Determine the [x, y] coordinate at the center of the cell enclosing the given text.  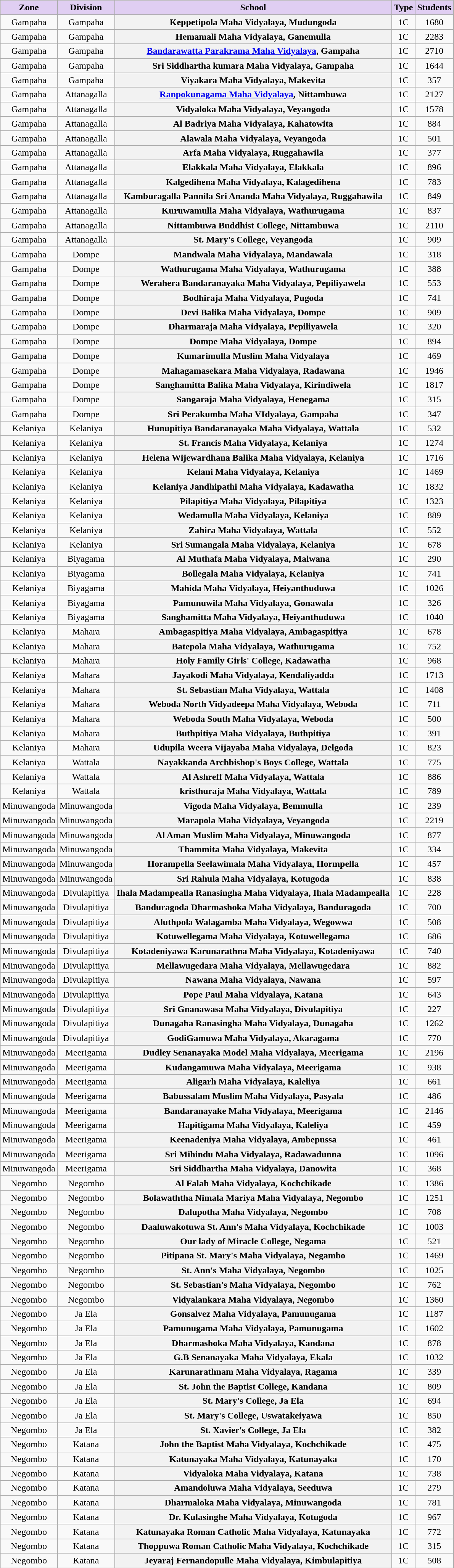
Bandarawatta Parakrama Maha Vidyalaya, Gampaha [253, 51]
2219 [434, 820]
Mellawugedara Maha Vidyalaya, Mellawugedara [253, 966]
Karunarathnam Maha Vidyalaya, Ragama [253, 1372]
Kelaniya Jandhipathi Maha Vidyalaya, Kadawatha [253, 487]
838 [434, 878]
1386 [434, 1183]
Zahira Maha Vidyalaya, Wattala [253, 530]
Dharmashoka Maha Vidyalaya, Kandana [253, 1343]
Kudangamuwa Maha Vidyalaya, Meerigama [253, 1067]
2283 [434, 37]
896 [434, 167]
Vidyaloka Maha Vidyalaya, Veyangoda [253, 109]
239 [434, 806]
228 [434, 893]
Nawana Maha Vidyalaya, Nawana [253, 980]
1578 [434, 109]
475 [434, 1444]
772 [434, 1531]
334 [434, 849]
Bolawaththa Nimala Mariya Maha Vidyalaya, Negombo [253, 1198]
Bodhiraja Maha Vidyalaya, Pugoda [253, 298]
Arfa Maha Vidyalaya, Ruggahawila [253, 153]
461 [434, 1140]
711 [434, 704]
1644 [434, 66]
Kotadeniyawa Karunarathna Maha Vidyalaya, Kotadeniyawa [253, 951]
597 [434, 980]
1713 [434, 675]
2710 [434, 51]
1032 [434, 1358]
809 [434, 1386]
Ranpokunagama Maha Vidyalaya, Nittambuwa [253, 95]
227 [434, 1009]
Viyakara Maha Vidyalaya, Makevita [253, 80]
Mahagamasekara Maha Vidyalaya, Radawana [253, 370]
Pamunuwila Maha Vidyalaya, Gonawala [253, 602]
Al Muthafa Maha Vidyalaya, Malwana [253, 559]
Sri Perakumba Maha VIdyalaya, Gampaha [253, 414]
Pamunugama Maha Vidyalaya, Pamunugama [253, 1328]
553 [434, 283]
Babussalam Muslim Maha Vidyalaya, Pasyala [253, 1096]
Amandoluwa Maha Vidyalaya, Seeduwa [253, 1488]
Weboda South Maha Vidyalaya, Weboda [253, 719]
1096 [434, 1154]
Al Ashreff Maha Vidyalaya, Wattala [253, 777]
1680 [434, 22]
Kalgedihena Maha Vidyalaya, Kalagedihena [253, 182]
1262 [434, 1023]
459 [434, 1125]
837 [434, 211]
Dunagaha Ranasingha Maha Vidyalaya, Dunagaha [253, 1023]
884 [434, 124]
Kotuwellegama Maha Vidyalaya, Kotuwellegama [253, 937]
457 [434, 864]
Buthpitiya Maha Vidyalaya, Buthpitiya [253, 733]
967 [434, 1517]
700 [434, 908]
643 [434, 994]
2146 [434, 1111]
968 [434, 661]
Al Falah Maha Vidyalaya, Kochchikade [253, 1183]
Banduragoda Dharmashoka Maha Vidyalaya, Banduragoda [253, 908]
501 [434, 138]
1832 [434, 487]
1187 [434, 1314]
Kumarimulla Muslim Maha Vidyalaya [253, 356]
Kelani Maha Vidyalaya, Kelaniya [253, 472]
326 [434, 602]
347 [434, 414]
878 [434, 1343]
St. Sebastian's Maha Vidyalaya, Negombo [253, 1285]
St. Mary's College, Veyangoda [253, 240]
290 [434, 559]
Pitipana St. Mary's Maha Vidyalaya, Negambo [253, 1256]
1323 [434, 501]
781 [434, 1502]
St. Sebastian Maha Vidyalaya, Wattala [253, 690]
Sanghamitta Balika Maha Vidyalaya, Kirindiwela [253, 385]
Weboda North Vidyadeepa Maha Vidyalaya, Weboda [253, 704]
Dharmaraja Maha Vidyalaya, Pepiliyawela [253, 327]
686 [434, 937]
kristhuraja Maha Vidyalaya, Wattala [253, 791]
391 [434, 733]
Hapitigama Maha Vidyalaya, Kaleliya [253, 1125]
770 [434, 1038]
Kuruwamulla Maha Vidyalaya, Wathurugama [253, 211]
1602 [434, 1328]
357 [434, 80]
Mandwala Maha Vidyalaya, Mandawala [253, 254]
Bollegala Maha Vidyalaya, Kelaniya [253, 574]
Jayakodi Maha Vidyalaya, Kendaliyadda [253, 675]
469 [434, 356]
Batepola Maha Vidyalaya, Wathurugama [253, 646]
849 [434, 196]
279 [434, 1488]
Zone [29, 8]
Udupila Weera Vijayaba Maha Vidyalaya, Delgoda [253, 748]
Vidyalankara Maha Vidyalaya, Negombo [253, 1299]
Holy Family Girls' College, Kadawatha [253, 661]
1946 [434, 370]
521 [434, 1241]
850 [434, 1415]
Vidyaloka Maha Vidyalaya, Katana [253, 1473]
Vigoda Maha Vidyalaya, Bemmulla [253, 806]
738 [434, 1473]
Katunayaka Maha Vidyalaya, Katunayaka [253, 1459]
Sri Gnanawasa Maha Vidyalaya, Divulapitiya [253, 1009]
1716 [434, 458]
1026 [434, 588]
St. Ann's Maha Vidyalaya, Negombo [253, 1270]
Alawala Maha Vidyalaya, Veyangoda [253, 138]
Pope Paul Maha Vidyalaya, Katana [253, 994]
Daaluwakotuwa St. Ann's Maha Vidyalaya, Kochchikade [253, 1227]
Sri Siddhartha Maha Vidyalaya, Danowita [253, 1169]
Elakkala Maha Vidyalaya, Elakkala [253, 167]
Al Aman Muslim Maha Vidyalaya, Minuwangoda [253, 835]
789 [434, 791]
Nittambuwa Buddhist College, Nittambuwa [253, 225]
Kamburagalla Pannila Sri Ananda Maha Vidyalaya, Ruggahawila [253, 196]
Division [86, 8]
661 [434, 1081]
339 [434, 1372]
Devi Balika Maha Vidyalaya, Dompe [253, 312]
Pilapitiya Maha Vidyalaya, Pilapitiya [253, 501]
889 [434, 516]
Al Badriya Maha Vidyalaya, Kahatowita [253, 124]
1408 [434, 690]
Mahida Maha Vidyalaya, Heiyanthuduwa [253, 588]
Keenadeniya Maha Vidyalaya, Ambepussa [253, 1140]
Our lady of Miracle College, Negama [253, 1241]
Marapola Maha Vidyalaya, Veyangoda [253, 820]
Thoppuwa Roman Catholic Maha Vidyalaya, Kochchikade [253, 1546]
Thammita Maha Vidyalaya, Makevita [253, 849]
532 [434, 429]
Bandaranayake Maha Vidyalaya, Meerigama [253, 1111]
Sangaraja Maha Vidyalaya, Henegama [253, 399]
775 [434, 762]
2110 [434, 225]
Ihala Madampealla Ranasingha Maha Vidyalaya, Ihala Madampealla [253, 893]
Horampella Seelawimala Maha Vidyalaya, Hormpella [253, 864]
Sri Rahula Maha Vidyalaya, Kotugoda [253, 878]
823 [434, 748]
Dharmaloka Maha Vidyalaya, Minuwangoda [253, 1502]
1040 [434, 617]
Dudley Senanayaka Model Maha Vidyalaya, Meerigama [253, 1052]
486 [434, 1096]
Students [434, 8]
G.B Senanayaka Maha Vidyalaya, Ekala [253, 1358]
St. Mary's College, Ja Ela [253, 1401]
Dalupotha Maha Vidyalaya, Negombo [253, 1212]
St. John the Baptist College, Kandana [253, 1386]
Sri Sumangala Maha Vidyalaya, Kelaniya [253, 545]
318 [434, 254]
Dompe Maha Vidyalaya, Dompe [253, 341]
740 [434, 951]
St. Mary's College, Uswatakeiyawa [253, 1415]
Katunayaka Roman Catholic Maha Vidyalaya, Katunayaka [253, 1531]
Helena Wijewardhana Balika Maha Vidyalaya, Kelaniya [253, 458]
886 [434, 777]
170 [434, 1459]
Aligarh Maha Vidyalaya, Kaleliya [253, 1081]
1003 [434, 1227]
Hunupitiya Bandaranayaka Maha Vidyalaya, Wattala [253, 429]
School [253, 8]
368 [434, 1169]
Gonsalvez Maha Vidyalaya, Pamunugama [253, 1314]
500 [434, 719]
877 [434, 835]
Nayakkanda Archbishop's Boys College, Wattala [253, 762]
Sri Mihindu Maha Vidyalaya, Radawadunna [253, 1154]
Sri Siddhartha kumara Maha Vidyalaya, Gampaha [253, 66]
Sanghamitta Maha Vidyalaya, Heiyanthuduwa [253, 617]
Wedamulla Maha Vidyalaya, Kelaniya [253, 516]
882 [434, 966]
St. Xavier's College, Ja Ela [253, 1430]
GodiGamuwa Maha Vidyalaya, Akaragama [253, 1038]
377 [434, 153]
708 [434, 1212]
320 [434, 327]
Jeyaraj Fernandopulle Maha Vidyalaya, Kimbulapitiya [253, 1560]
Dr. Kulasinghe Maha Vidyalaya, Kotugoda [253, 1517]
938 [434, 1067]
Ambagaspitiya Maha Vidyalaya, Ambagaspitiya [253, 631]
694 [434, 1401]
Keppetipola Maha Vidyalaya, Mudungoda [253, 22]
Werahera Bandaranayaka Maha Vidyalaya, Pepiliyawela [253, 283]
Type [404, 8]
2196 [434, 1052]
1360 [434, 1299]
Aluthpola Walagamba Maha Vidyalaya, Wegowwa [253, 922]
1251 [434, 1198]
John the Baptist Maha Vidyalaya, Kochchikade [253, 1444]
1274 [434, 443]
1025 [434, 1270]
762 [434, 1285]
St. Francis Maha Vidyalaya, Kelaniya [253, 443]
Wathurugama Maha Vidyalaya, Wathurugama [253, 269]
783 [434, 182]
894 [434, 341]
388 [434, 269]
752 [434, 646]
552 [434, 530]
1817 [434, 385]
2127 [434, 95]
Hemamali Maha Vidyalaya, Ganemulla [253, 37]
382 [434, 1430]
